Return (X, Y) of the center of cell containing provided text 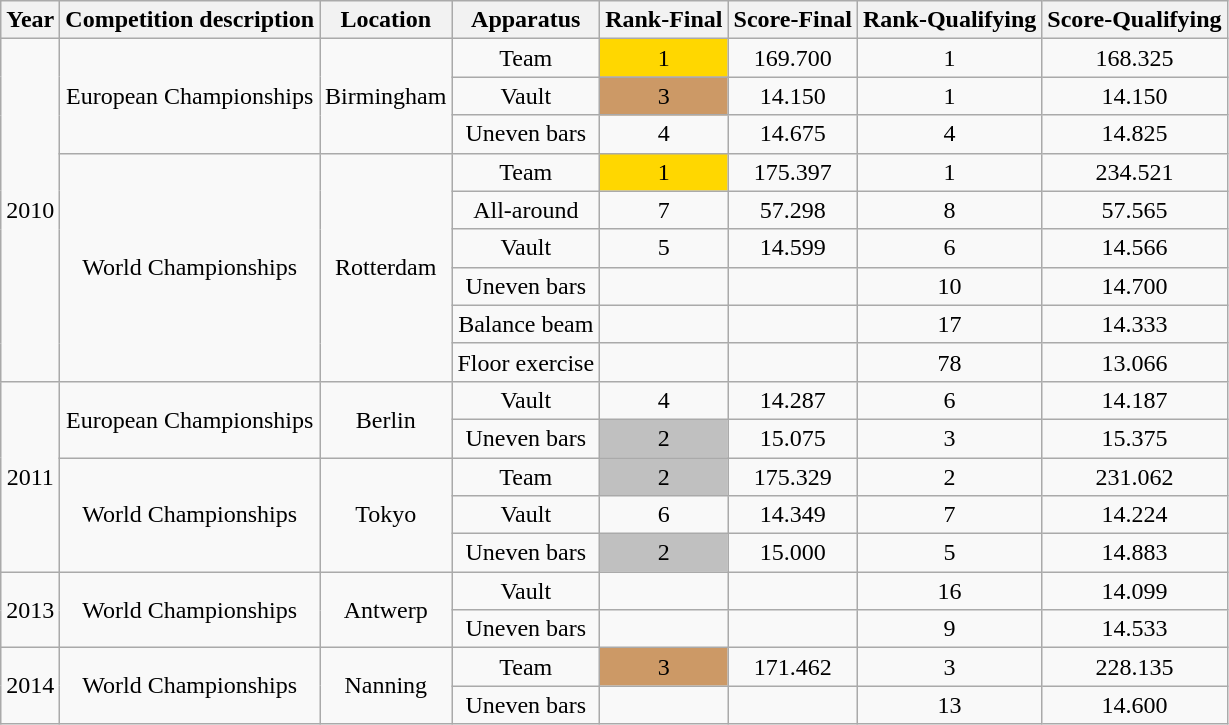
Score-Final (792, 20)
169.700 (792, 58)
175.329 (792, 477)
All-around (526, 210)
175.397 (792, 172)
15.000 (792, 553)
Floor exercise (526, 362)
Location (386, 20)
Balance beam (526, 324)
Rank-Final (664, 20)
2010 (30, 210)
17 (949, 324)
13.066 (1134, 362)
57.298 (792, 210)
2013 (30, 610)
Year (30, 20)
14.224 (1134, 515)
10 (949, 286)
14.333 (1134, 324)
Competition description (190, 20)
14.600 (1134, 705)
Nanning (386, 686)
14.287 (792, 400)
16 (949, 591)
14.566 (1134, 248)
14.700 (1134, 286)
78 (949, 362)
Tokyo (386, 515)
9 (949, 629)
2011 (30, 476)
Antwerp (386, 610)
234.521 (1134, 172)
15.075 (792, 438)
14.349 (792, 515)
14.187 (1134, 400)
228.135 (1134, 667)
Score-Qualifying (1134, 20)
15.375 (1134, 438)
14.099 (1134, 591)
14.599 (792, 248)
Rank-Qualifying (949, 20)
231.062 (1134, 477)
14.533 (1134, 629)
8 (949, 210)
168.325 (1134, 58)
14.825 (1134, 134)
57.565 (1134, 210)
Berlin (386, 419)
171.462 (792, 667)
2014 (30, 686)
13 (949, 705)
Birmingham (386, 96)
14.883 (1134, 553)
14.675 (792, 134)
Rotterdam (386, 267)
Apparatus (526, 20)
